Scan for the cell matching the given text and deliver its [X, Y] coordinate at center. 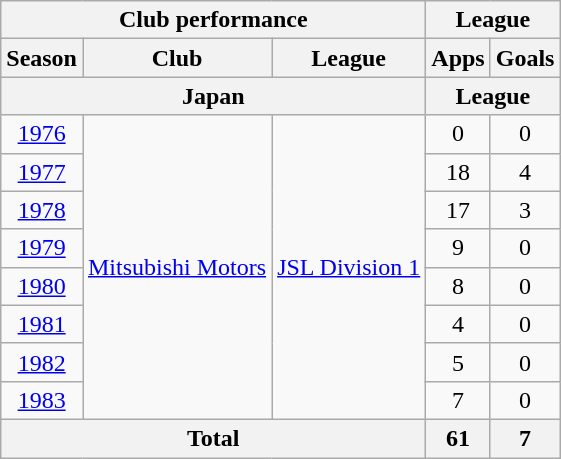
8 [458, 286]
1979 [42, 248]
1982 [42, 362]
Apps [458, 58]
Season [42, 58]
Japan [214, 96]
18 [458, 172]
JSL Division 1 [349, 267]
Club performance [214, 20]
Mitsubishi Motors [176, 267]
1980 [42, 286]
Club [176, 58]
1978 [42, 210]
17 [458, 210]
5 [458, 362]
Goals [525, 58]
1977 [42, 172]
9 [458, 248]
1983 [42, 400]
Total [214, 438]
1976 [42, 134]
3 [525, 210]
1981 [42, 324]
61 [458, 438]
